Return [X, Y] of the center of cell containing provided text 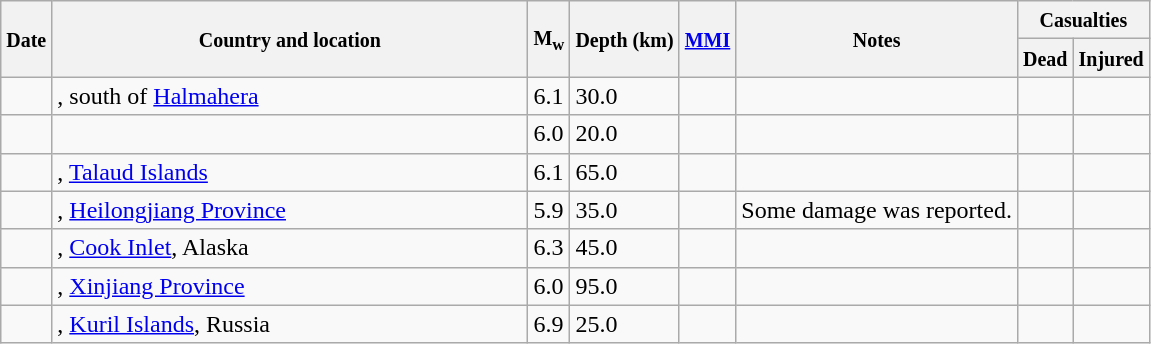
, Kuril Islands, Russia [290, 324]
Date [26, 39]
Casualties [1083, 20]
, Heilongjiang Province [290, 210]
6.9 [549, 324]
Injured [1111, 58]
6.3 [549, 248]
MMI [708, 39]
, south of Halmahera [290, 96]
Dead [1045, 58]
, Cook Inlet, Alaska [290, 248]
35.0 [624, 210]
25.0 [624, 324]
95.0 [624, 286]
Country and location [290, 39]
Mw [549, 39]
Notes [877, 39]
Some damage was reported. [877, 210]
20.0 [624, 134]
45.0 [624, 248]
Depth (km) [624, 39]
30.0 [624, 96]
5.9 [549, 210]
, Xinjiang Province [290, 286]
65.0 [624, 172]
, Talaud Islands [290, 172]
